Determine the [X, Y] coordinate at the center of the cell enclosing the given text.  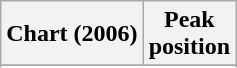
Peakposition [189, 34]
Chart (2006) [72, 34]
